From the cell containing the given text, extract its center point as [X, Y] coordinate. 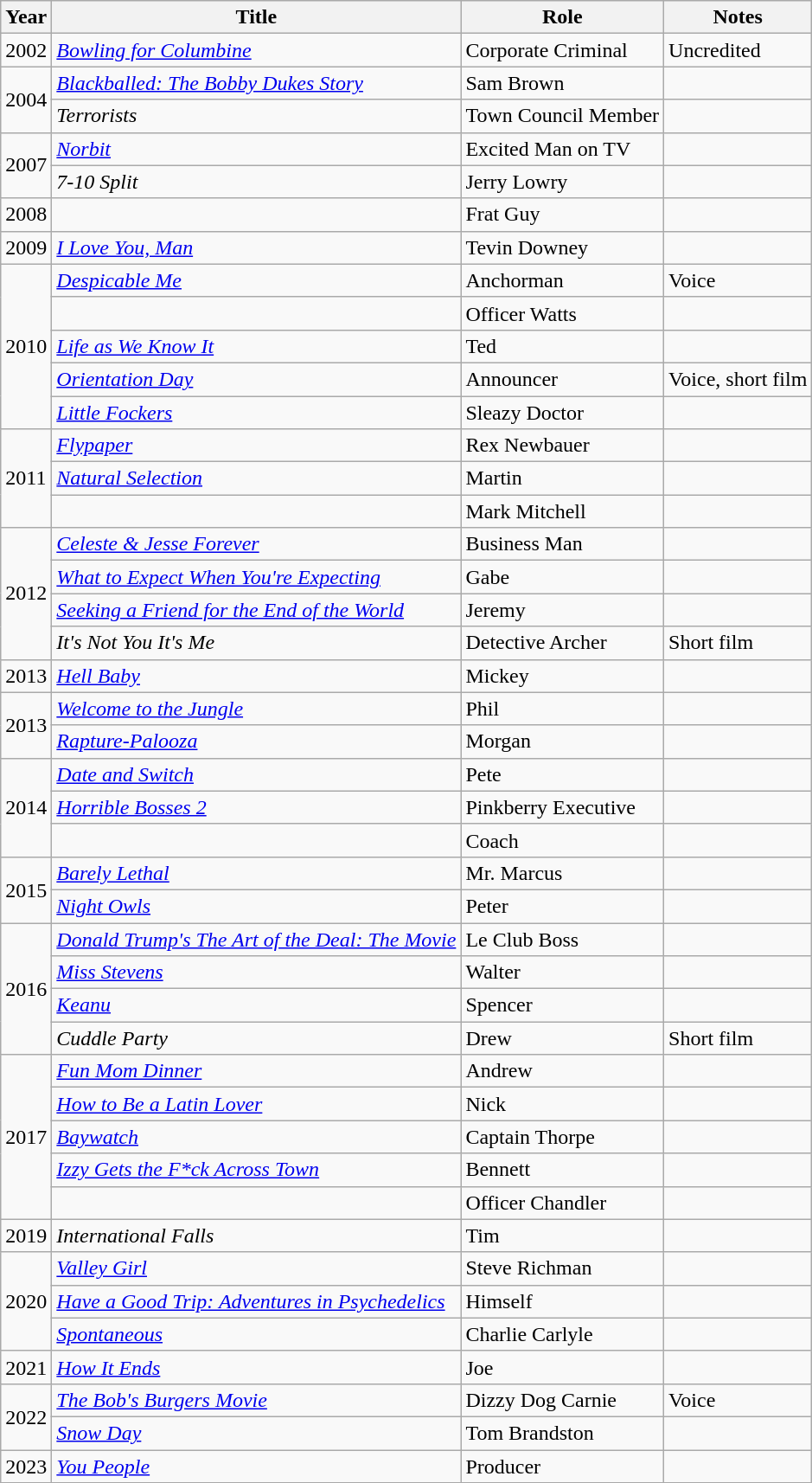
International Falls [256, 1236]
2021 [26, 1367]
Miss Stevens [256, 973]
Tevin Downey [562, 247]
Officer Watts [562, 313]
Coach [562, 840]
Baywatch [256, 1137]
How to Be a Latin Lover [256, 1104]
2002 [26, 50]
Despicable Me [256, 280]
Corporate Criminal [562, 50]
Cuddle Party [256, 1038]
Andrew [562, 1071]
Natural Selection [256, 478]
Sleazy Doctor [562, 413]
Night Owls [256, 906]
Walter [562, 973]
Snow Day [256, 1433]
Jerry Lowry [562, 182]
How It Ends [256, 1367]
The Bob's Burgers Movie [256, 1400]
Captain Thorpe [562, 1137]
Himself [562, 1301]
2014 [26, 807]
2016 [26, 988]
Frat Guy [562, 215]
Izzy Gets the F*ck Across Town [256, 1170]
Le Club Boss [562, 939]
Bennett [562, 1170]
Steve Richman [562, 1268]
2019 [26, 1236]
2023 [26, 1467]
Nick [562, 1104]
Producer [562, 1467]
2004 [26, 100]
Role [562, 17]
2020 [26, 1301]
2010 [26, 346]
Mark Mitchell [562, 511]
Morgan [562, 741]
Sam Brown [562, 83]
Tom Brandston [562, 1433]
You People [256, 1467]
7-10 Split [256, 182]
2007 [26, 165]
Hell Baby [256, 676]
Title [256, 17]
Anchorman [562, 280]
Dizzy Dog Carnie [562, 1400]
Announcer [562, 379]
Flypaper [256, 446]
Jeremy [562, 610]
Charlie Carlyle [562, 1334]
Mr. Marcus [562, 873]
Year [26, 17]
Rapture-Palooza [256, 741]
Keanu [256, 1005]
What to Expect When You're Expecting [256, 577]
Valley Girl [256, 1268]
Detective Archer [562, 643]
Excited Man on TV [562, 149]
Phil [562, 709]
Pete [562, 774]
Date and Switch [256, 774]
Have a Good Trip: Adventures in Psychedelics [256, 1301]
Town Council Member [562, 116]
Horrible Bosses 2 [256, 807]
2008 [26, 215]
Orientation Day [256, 379]
Blackballed: The Bobby Dukes Story [256, 83]
Donald Trump's The Art of the Deal: The Movie [256, 939]
Bowling for Columbine [256, 50]
2011 [26, 478]
Gabe [562, 577]
2017 [26, 1137]
Norbit [256, 149]
Mickey [562, 676]
2009 [26, 247]
Peter [562, 906]
Ted [562, 346]
Barely Lethal [256, 873]
Welcome to the Jungle [256, 709]
It's Not You It's Me [256, 643]
Uncredited [738, 50]
Seeking a Friend for the End of the World [256, 610]
2012 [26, 594]
Tim [562, 1236]
Little Fockers [256, 413]
I Love You, Man [256, 247]
Terrorists [256, 116]
Martin [562, 478]
Life as We Know It [256, 346]
Joe [562, 1367]
Celeste & Jesse Forever [256, 544]
Voice, short film [738, 379]
2022 [26, 1416]
Drew [562, 1038]
Spencer [562, 1005]
2015 [26, 889]
Pinkberry Executive [562, 807]
Notes [738, 17]
Officer Chandler [562, 1203]
Business Man [562, 544]
Fun Mom Dinner [256, 1071]
Spontaneous [256, 1334]
Rex Newbauer [562, 446]
